From the cell containing the given text, extract its center point as [X, Y] coordinate. 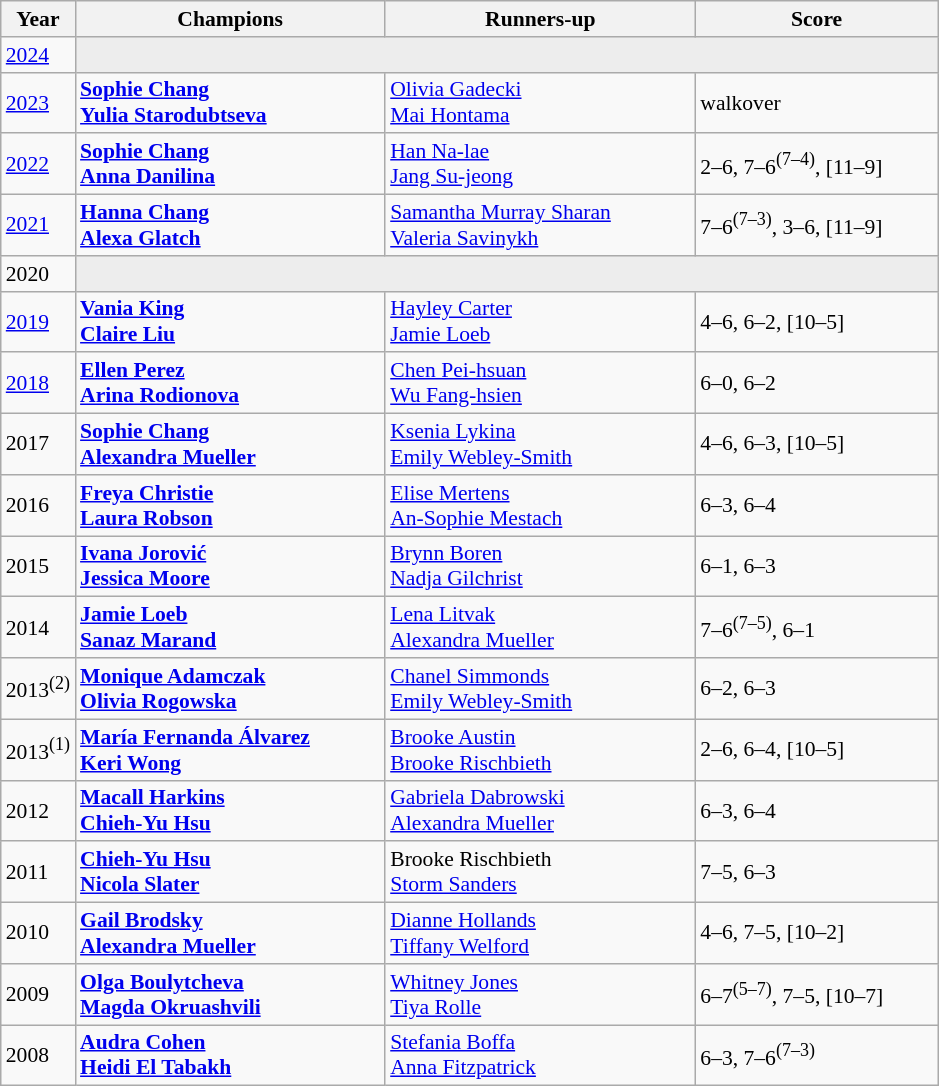
Macall Harkins Chieh-Yu Hsu [230, 810]
6–1, 6–3 [816, 566]
2012 [38, 810]
Brooke Rischbieth Storm Sanders [540, 872]
Audra Cohen Heidi El Tabakh [230, 1056]
Dianne Hollands Tiffany Welford [540, 934]
Sophie Chang Anna Danilina [230, 164]
4–6, 6–2, [10–5] [816, 322]
2008 [38, 1056]
Elise Mertens An-Sophie Mestach [540, 506]
2–6, 6–4, [10–5] [816, 750]
2019 [38, 322]
Olivia Gadecki Mai Hontama [540, 102]
2018 [38, 384]
Score [816, 19]
2–6, 7–6(7–4), [11–9] [816, 164]
2010 [38, 934]
Ellen Perez Arina Rodionova [230, 384]
Han Na-lae Jang Su-jeong [540, 164]
2024 [38, 55]
Sophie Chang Yulia Starodubtseva [230, 102]
2011 [38, 872]
7–5, 6–3 [816, 872]
Gail Brodsky Alexandra Mueller [230, 934]
Jamie Loeb Sanaz Marand [230, 628]
Year [38, 19]
Chieh-Yu Hsu Nicola Slater [230, 872]
2022 [38, 164]
4–6, 7–5, [10–2] [816, 934]
6–0, 6–2 [816, 384]
Chen Pei-hsuan Wu Fang-hsien [540, 384]
2013(2) [38, 688]
4–6, 6–3, [10–5] [816, 444]
7–6(7–3), 3–6, [11–9] [816, 226]
6–2, 6–3 [816, 688]
Champions [230, 19]
Brynn Boren Nadja Gilchrist [540, 566]
Sophie Chang Alexandra Mueller [230, 444]
Samantha Murray Sharan Valeria Savinykh [540, 226]
6–7(5–7), 7–5, [10–7] [816, 994]
7–6(7–5), 6–1 [816, 628]
Vania King Claire Liu [230, 322]
2017 [38, 444]
María Fernanda Álvarez Keri Wong [230, 750]
2014 [38, 628]
2009 [38, 994]
Whitney Jones Tiya Rolle [540, 994]
2013(1) [38, 750]
2016 [38, 506]
Stefania Boffa Anna Fitzpatrick [540, 1056]
walkover [816, 102]
Hanna Chang Alexa Glatch [230, 226]
2015 [38, 566]
Chanel Simmonds Emily Webley-Smith [540, 688]
6–3, 7–6(7–3) [816, 1056]
Ivana Jorović Jessica Moore [230, 566]
Freya Christie Laura Robson [230, 506]
Brooke Austin Brooke Rischbieth [540, 750]
Lena Litvak Alexandra Mueller [540, 628]
2023 [38, 102]
2021 [38, 226]
Hayley Carter Jamie Loeb [540, 322]
2020 [38, 274]
Runners-up [540, 19]
Gabriela Dabrowski Alexandra Mueller [540, 810]
Ksenia Lykina Emily Webley-Smith [540, 444]
Olga Boulytcheva Magda Okruashvili [230, 994]
Monique Adamczak Olivia Rogowska [230, 688]
